Detect which cell encompasses the target text, then output its (X, Y) center coordinate. 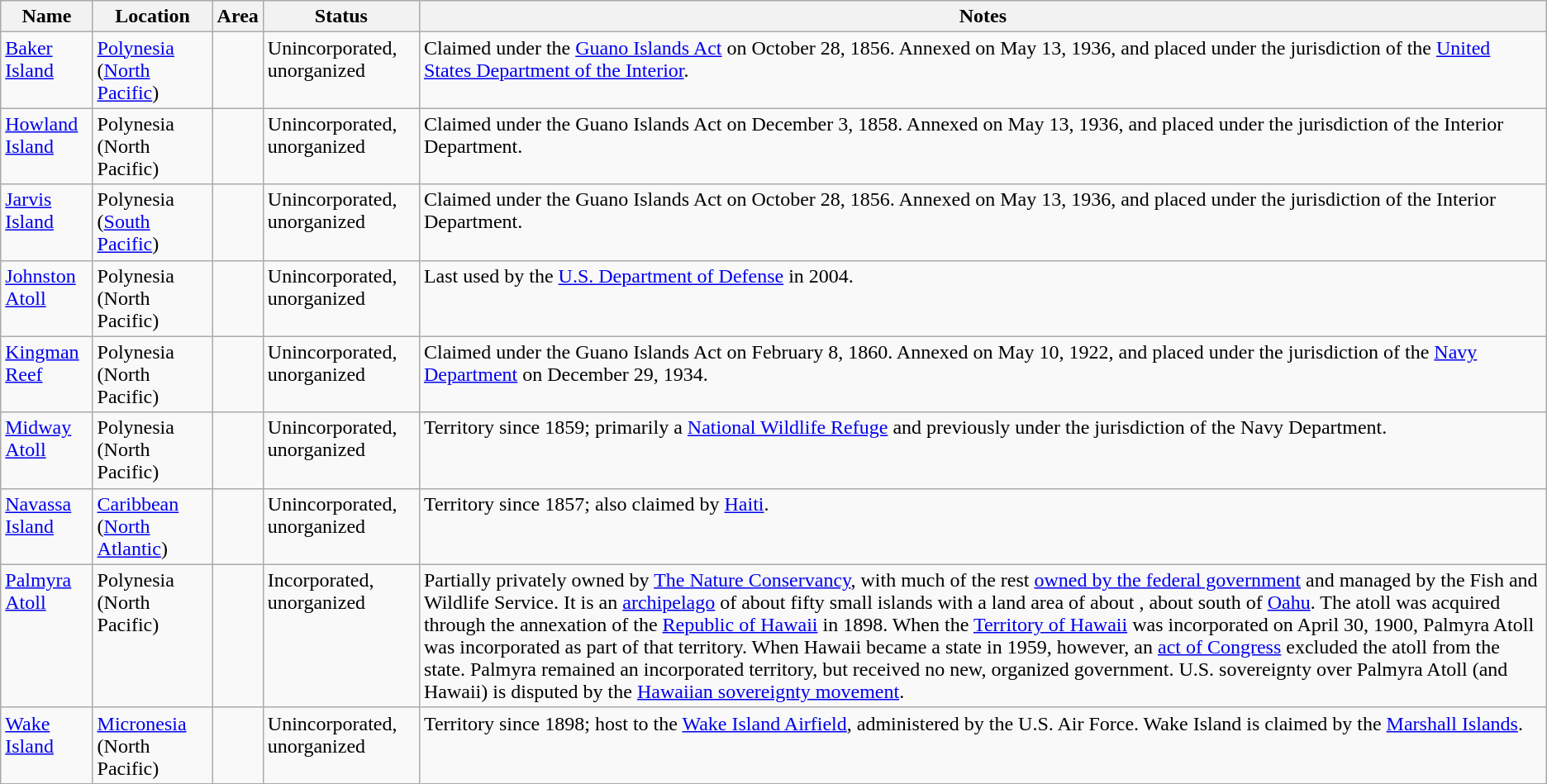
Caribbean (North Atlantic) (152, 526)
Territory since 1857; also claimed by Haiti. (983, 526)
Micronesia (North Pacific) (152, 745)
Wake Island (46, 745)
Territory since 1859; primarily a National Wildlife Refuge and previously under the jurisdiction of the Navy Department. (983, 450)
Claimed under the Guano Islands Act on October 28, 1856. Annexed on May 13, 1936, and placed under the jurisdiction of the Interior Department. (983, 222)
Name (46, 17)
Midway Atoll (46, 450)
Howland Island (46, 146)
Kingman Reef (46, 374)
Palmyra Atoll (46, 636)
Claimed under the Guano Islands Act on December 3, 1858. Annexed on May 13, 1936, and placed under the jurisdiction of the Interior Department. (983, 146)
Baker Island (46, 70)
Notes (983, 17)
Area (238, 17)
Incorporated, unorganized (340, 636)
Status (340, 17)
Johnston Atoll (46, 298)
Location (152, 17)
Jarvis Island (46, 222)
Polynesia (South Pacific) (152, 222)
Navassa Island (46, 526)
Territory since 1898; host to the Wake Island Airfield, administered by the U.S. Air Force. Wake Island is claimed by the Marshall Islands. (983, 745)
Last used by the U.S. Department of Defense in 2004. (983, 298)
